Scan for the cell matching the given text and deliver its [X, Y] coordinate at center. 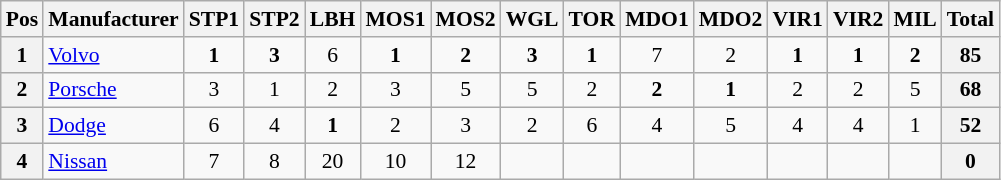
MOS2 [466, 19]
VIR2 [858, 19]
Pos [22, 19]
Porsche [113, 90]
WGL [532, 19]
STP1 [214, 19]
0 [970, 162]
LBH [333, 19]
20 [333, 162]
Total [970, 19]
Dodge [113, 126]
TOR [592, 19]
MIL [914, 19]
MOS1 [395, 19]
68 [970, 90]
Manufacturer [113, 19]
52 [970, 126]
VIR1 [798, 19]
8 [274, 162]
Nissan [113, 162]
Volvo [113, 55]
STP2 [274, 19]
MDO2 [731, 19]
MDO1 [657, 19]
10 [395, 162]
12 [466, 162]
85 [970, 55]
